Return the [x, y] coordinate for the center point of the cell that contains the specified text.  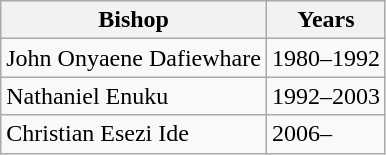
Christian Esezi Ide [134, 134]
Years [326, 20]
1992–2003 [326, 96]
2006– [326, 134]
1980–1992 [326, 58]
Bishop [134, 20]
John Onyaene Dafiewhare [134, 58]
Nathaniel Enuku [134, 96]
